Extract the [x, y] coordinate from the center of the cell holding the provided text.  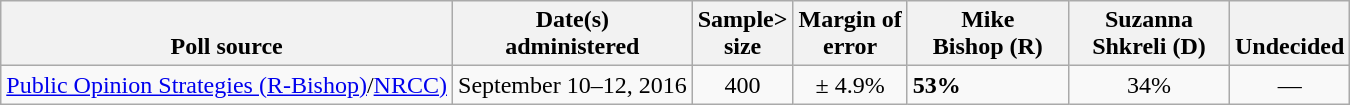
± 4.9% [850, 85]
Poll source [227, 34]
Public Opinion Strategies (R-Bishop)/NRCC) [227, 85]
Date(s)administered [573, 34]
September 10–12, 2016 [573, 85]
MikeBishop (R) [988, 34]
Undecided [1289, 34]
Margin oferror [850, 34]
400 [742, 85]
— [1289, 85]
SuzannaShkreli (D) [1148, 34]
Sample>size [742, 34]
34% [1148, 85]
53% [988, 85]
